Output the (X, Y) coordinate of the center of the cell containing the given text.  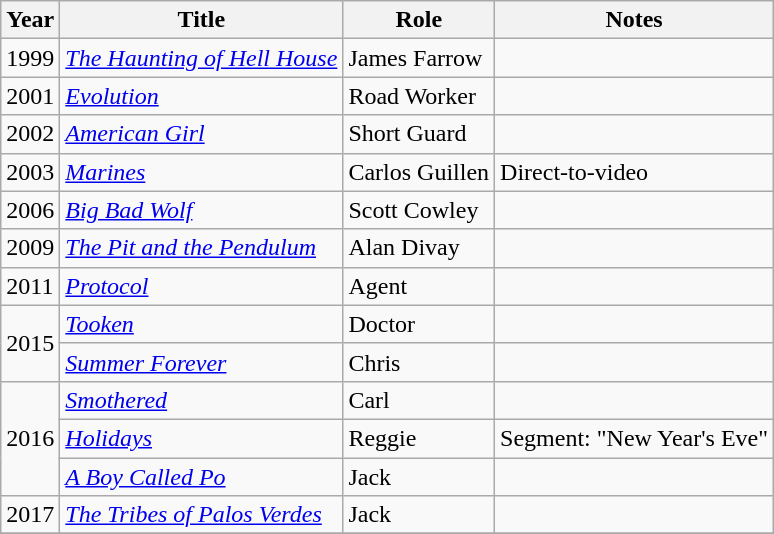
Year (30, 20)
Marines (202, 172)
Reggie (419, 438)
2009 (30, 248)
Direct-to-video (634, 172)
The Haunting of Hell House (202, 58)
Alan Divay (419, 248)
2006 (30, 210)
Segment: "New Year's Eve" (634, 438)
Protocol (202, 286)
Scott Cowley (419, 210)
The Pit and the Pendulum (202, 248)
Agent (419, 286)
2011 (30, 286)
James Farrow (419, 58)
2015 (30, 343)
Smothered (202, 400)
Carl (419, 400)
2017 (30, 515)
Evolution (202, 96)
Doctor (419, 324)
Notes (634, 20)
Short Guard (419, 134)
2002 (30, 134)
Chris (419, 362)
2001 (30, 96)
American Girl (202, 134)
Summer Forever (202, 362)
Title (202, 20)
A Boy Called Po (202, 477)
2016 (30, 438)
Tooken (202, 324)
Role (419, 20)
Road Worker (419, 96)
1999 (30, 58)
The Tribes of Palos Verdes (202, 515)
Big Bad Wolf (202, 210)
Holidays (202, 438)
Carlos Guillen (419, 172)
2003 (30, 172)
